Locate the cell with the specified text and output its (x, y) center coordinate. 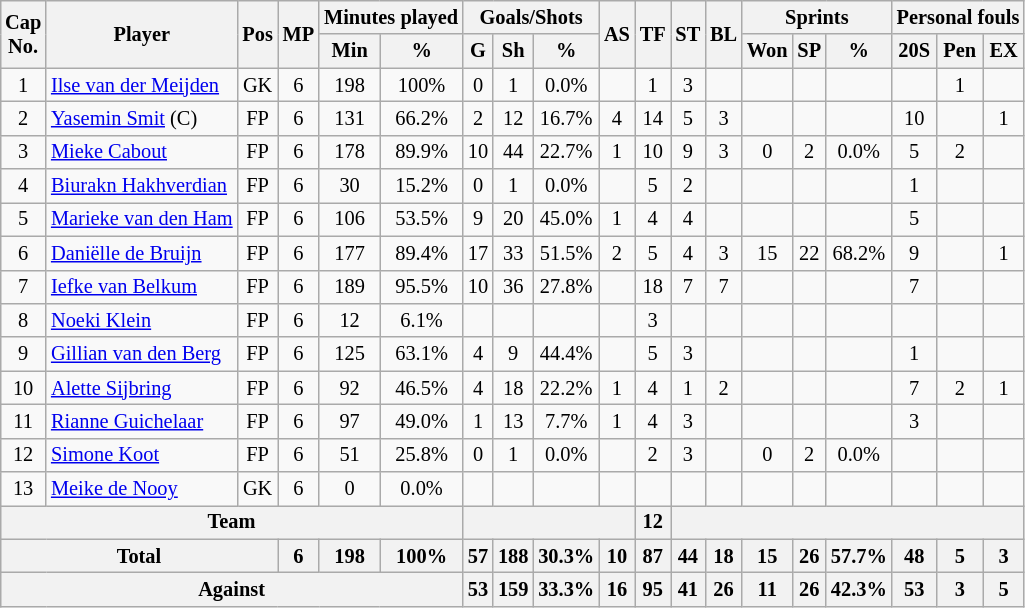
22.7% (566, 152)
14 (653, 118)
57 (478, 556)
Won (767, 51)
51.5% (566, 253)
7.7% (566, 421)
25.8% (422, 455)
95.5% (422, 287)
Player (142, 34)
87 (653, 556)
89.9% (422, 152)
92 (350, 388)
66.2% (422, 118)
Against (232, 589)
57.7% (859, 556)
125 (350, 354)
95 (653, 589)
22.2% (566, 388)
46.5% (422, 388)
49.0% (422, 421)
17 (478, 253)
Simone Koot (142, 455)
Daniëlle de Bruijn (142, 253)
Total (139, 556)
AS (617, 34)
Yasemin Smit (C) (142, 118)
27.8% (566, 287)
51 (350, 455)
106 (350, 219)
44.4% (566, 354)
15.2% (422, 186)
131 (350, 118)
36 (513, 287)
45.0% (566, 219)
Marieke van den Ham (142, 219)
Goals/Shots (531, 17)
20 (513, 219)
Iefke van Belkum (142, 287)
Team (232, 522)
20S (914, 51)
Sprints (817, 17)
Noeki Klein (142, 320)
6.1% (422, 320)
CapNo. (23, 34)
Gillian van den Berg (142, 354)
30 (350, 186)
Alette Sijbring (142, 388)
53.5% (422, 219)
89.4% (422, 253)
22 (808, 253)
8 (23, 320)
30.3% (566, 556)
189 (350, 287)
Pos (257, 34)
41 (688, 589)
177 (350, 253)
33 (513, 253)
Pen (960, 51)
Ilse van der Meijden (142, 85)
Meike de Nooy (142, 489)
ST (688, 34)
SP (808, 51)
Mieke Cabout (142, 152)
42.3% (859, 589)
EX (1004, 51)
Personal fouls (958, 17)
48 (914, 556)
33.3% (566, 589)
97 (350, 421)
63.1% (422, 354)
Min (350, 51)
178 (350, 152)
TF (653, 34)
Minutes played (391, 17)
Biurakn Hakhverdian (142, 186)
16 (617, 589)
Sh (513, 51)
68.2% (859, 253)
188 (513, 556)
Rianne Guichelaar (142, 421)
BL (724, 34)
159 (513, 589)
MP (298, 34)
G (478, 51)
16.7% (566, 118)
